From the cell containing the given text, extract its center point as [X, Y] coordinate. 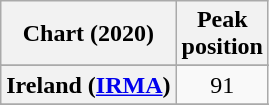
Ireland (IRMA) [88, 85]
91 [222, 85]
Chart (2020) [88, 34]
Peakposition [222, 34]
